Pinpoint the cell where the given text exists, returning its (X, Y) midpoint coordinate. 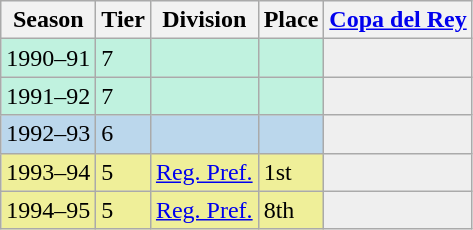
1st (291, 172)
Season (48, 20)
Place (291, 20)
1994–95 (48, 210)
Tier (124, 20)
1991–92 (48, 96)
1992–93 (48, 134)
1990–91 (48, 58)
1993–94 (48, 172)
Copa del Rey (398, 20)
6 (124, 134)
8th (291, 210)
Division (204, 20)
